Capture the cell that displays the provided text and extract its (X, Y) central coordinate. 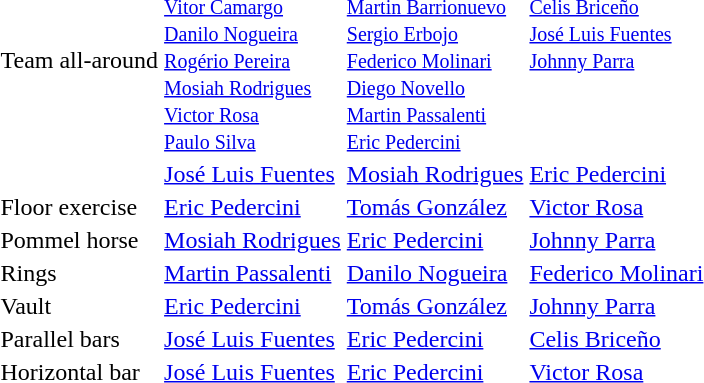
Danilo Nogueira (435, 273)
Martin Passalenti (253, 273)
